Scan for the cell matching the given text and deliver its [X, Y] coordinate at center. 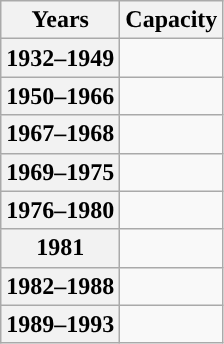
1950–1966 [60, 96]
1982–1988 [60, 286]
1932–1949 [60, 58]
1967–1968 [60, 134]
1989–1993 [60, 324]
1976–1980 [60, 210]
1981 [60, 248]
1969–1975 [60, 172]
Capacity [172, 20]
Years [60, 20]
